Search for the cell housing the specified text and yield its (x, y) center coordinate. 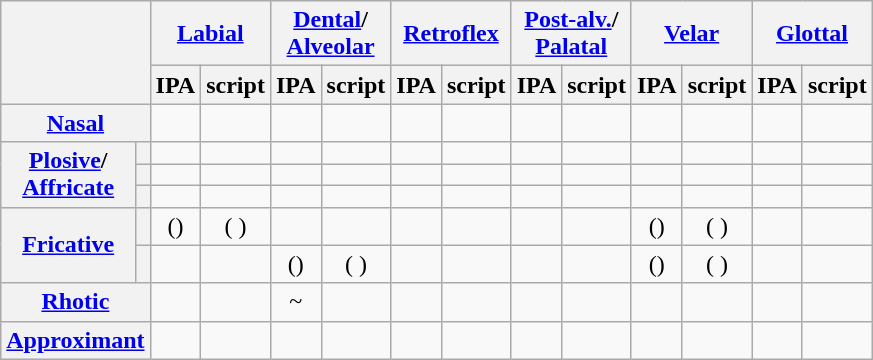
Approximant (76, 340)
Post-alv./Palatal (571, 34)
Fricative (68, 245)
Rhotic (76, 302)
Labial (210, 34)
~ (296, 302)
Nasal (76, 123)
Velar (691, 34)
Plosive/Affricate (68, 174)
Retroflex (451, 34)
Dental/Alveolar (330, 34)
Glottal (812, 34)
